For the text-containing cell, return its midpoint in [X, Y] coordinate format. 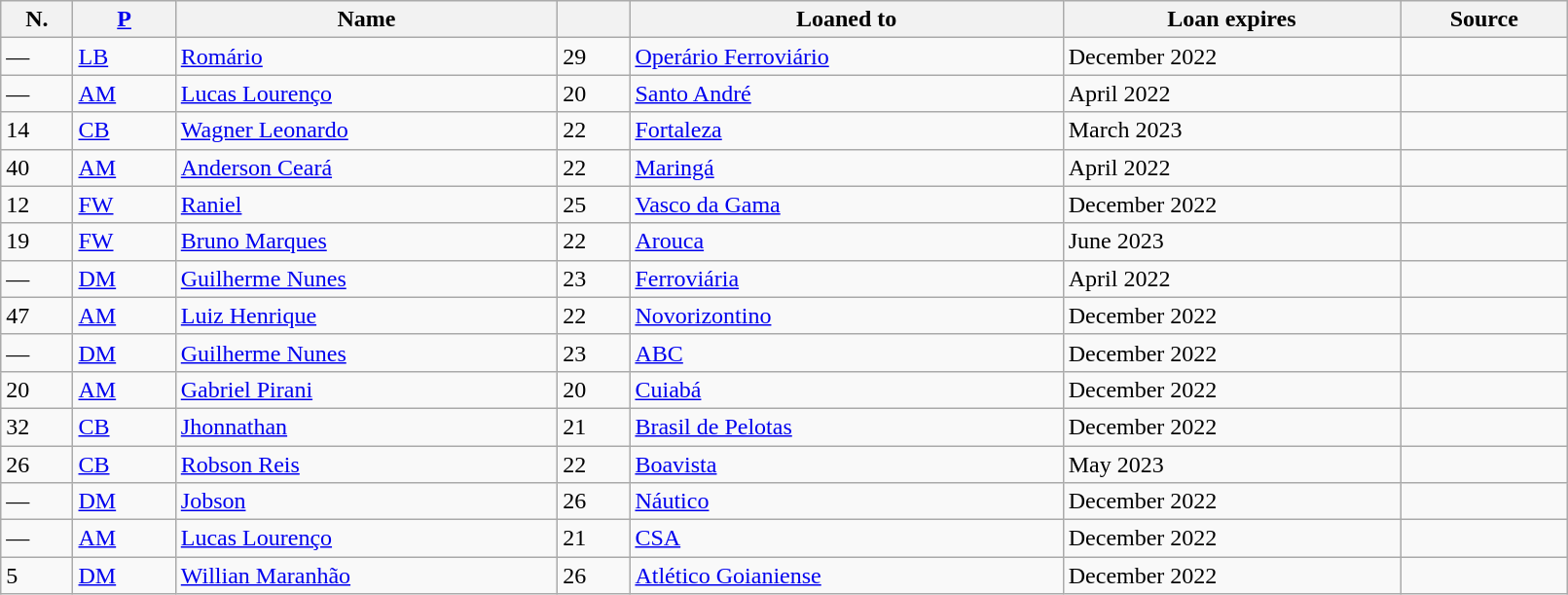
Ferroviária [847, 279]
June 2023 [1231, 242]
Bruno Marques [366, 242]
Loaned to [847, 19]
Novorizontino [847, 316]
LB [125, 56]
Anderson Ceará [366, 167]
Source [1484, 19]
Gabriel Pirani [366, 390]
Fortaleza [847, 130]
Maringá [847, 167]
Náutico [847, 502]
32 [37, 427]
Robson Reis [366, 465]
CSA [847, 539]
Brasil de Pelotas [847, 427]
P [125, 19]
25 [594, 205]
May 2023 [1231, 465]
19 [37, 242]
Cuiabá [847, 390]
March 2023 [1231, 130]
14 [37, 130]
47 [37, 316]
Operário Ferroviário [847, 56]
Jobson [366, 502]
Arouca [847, 242]
Vasco da Gama [847, 205]
Atlético Goianiense [847, 576]
Jhonnathan [366, 427]
Boavista [847, 465]
40 [37, 167]
Wagner Leonardo [366, 130]
12 [37, 205]
ABC [847, 353]
N. [37, 19]
5 [37, 576]
Luiz Henrique [366, 316]
Raniel [366, 205]
Romário [366, 56]
Name [366, 19]
29 [594, 56]
Willian Maranhão [366, 576]
Loan expires [1231, 19]
Santo André [847, 93]
